Return the (X, Y) coordinate for the center point of the cell that contains the specified text.  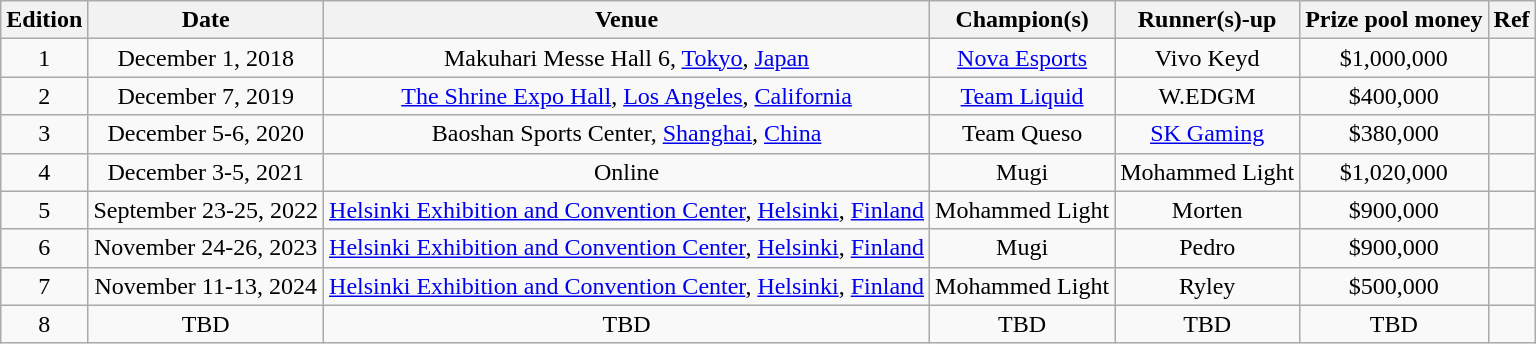
Makuhari Messe Hall 6, Tokyo, Japan (627, 58)
4 (44, 172)
$400,000 (1394, 96)
2 (44, 96)
Online (627, 172)
$380,000 (1394, 134)
Runner(s)-up (1208, 20)
Ryley (1208, 286)
$500,000 (1394, 286)
7 (44, 286)
September 23-25, 2022 (206, 210)
Edition (44, 20)
December 7, 2019 (206, 96)
W.EDGM (1208, 96)
5 (44, 210)
Prize pool money (1394, 20)
Ref (1512, 20)
Team Liquid (1022, 96)
Pedro (1208, 248)
Nova Esports (1022, 58)
Morten (1208, 210)
Date (206, 20)
Venue (627, 20)
SK Gaming (1208, 134)
3 (44, 134)
$1,000,000 (1394, 58)
1 (44, 58)
December 5-6, 2020 (206, 134)
$1,020,000 (1394, 172)
November 11-13, 2024 (206, 286)
6 (44, 248)
Champion(s) (1022, 20)
Vivo Keyd (1208, 58)
The Shrine Expo Hall, Los Angeles, California (627, 96)
December 1, 2018 (206, 58)
December 3-5, 2021 (206, 172)
Baoshan Sports Center, Shanghai, China (627, 134)
8 (44, 324)
Team Queso (1022, 134)
November 24-26, 2023 (206, 248)
